Return [x, y] of the center of cell containing provided text 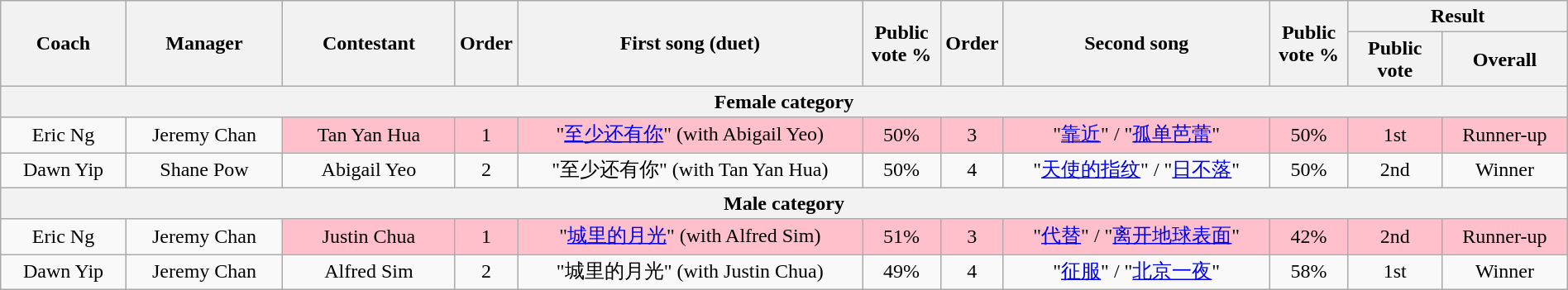
"征服" / "北京一夜" [1136, 273]
Female category [784, 102]
Justin Chua [369, 236]
"城里的月光" (with Alfred Sim) [690, 236]
Manager [203, 43]
Result [1457, 17]
Second song [1136, 43]
"靠近" / "孤单芭蕾" [1136, 135]
"至少还有你" (with Abigail Yeo) [690, 135]
Abigail Yeo [369, 170]
"至少还有你" (with Tan Yan Hua) [690, 170]
"代替" / "离开地球表面" [1136, 236]
Alfred Sim [369, 273]
58% [1308, 273]
"天使的指纹" / "日不落" [1136, 170]
42% [1308, 236]
Coach [64, 43]
"城里的月光" (with Justin Chua) [690, 273]
51% [901, 236]
Shane Pow [203, 170]
49% [901, 273]
Contestant [369, 43]
Male category [784, 203]
First song (duet) [690, 43]
Public vote [1395, 59]
Tan Yan Hua [369, 135]
Overall [1505, 59]
